Locate the cell with the specified text and output its [x, y] center coordinate. 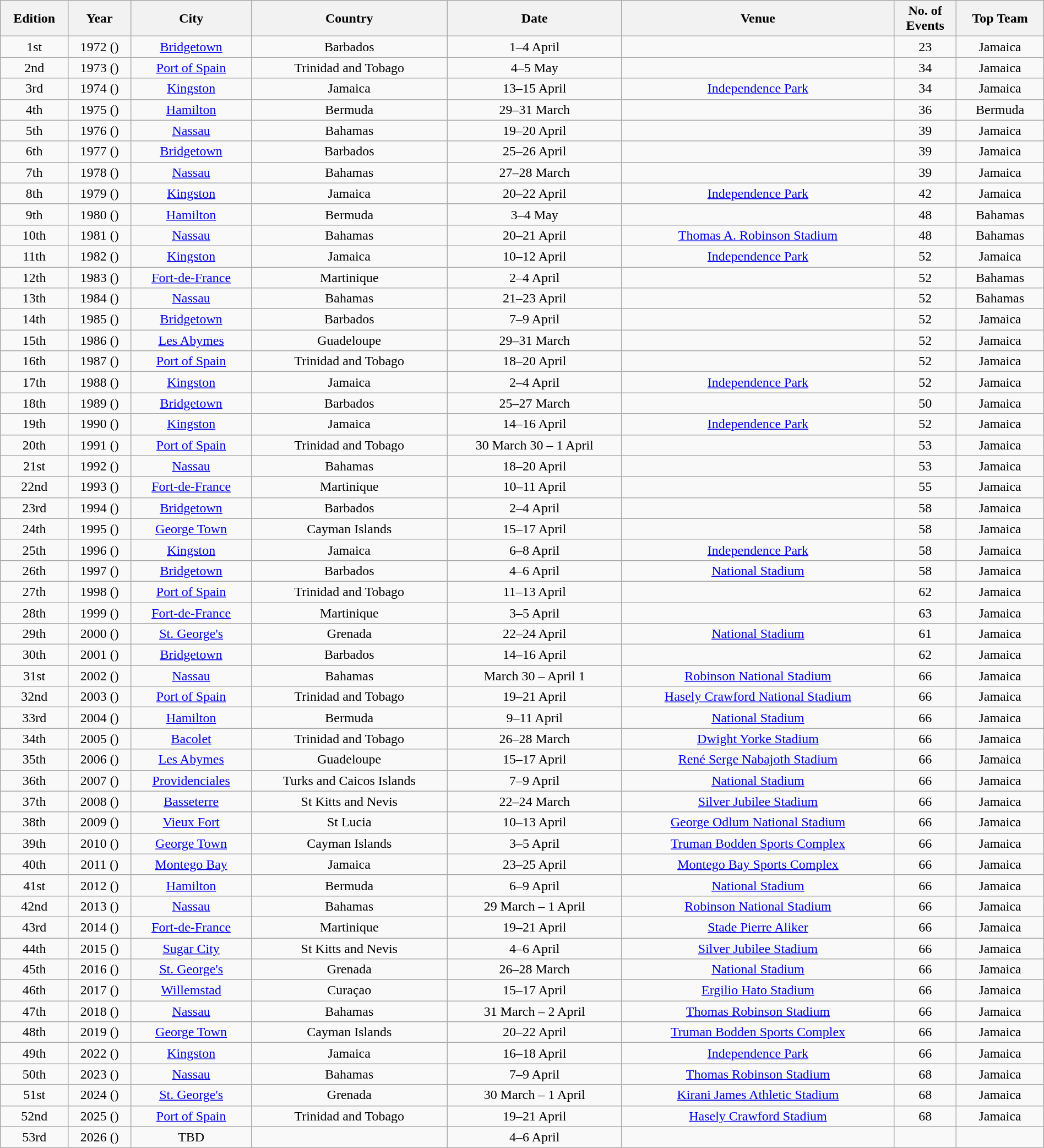
17th [34, 382]
March 30 – April 1 [534, 676]
2017 () [100, 990]
22–24 April [534, 634]
2007 () [100, 781]
50th [34, 1074]
44th [34, 948]
22–24 March [534, 802]
6th [34, 151]
18th [34, 403]
1975 () [100, 110]
29 March – 1 April [534, 906]
22nd [34, 487]
St Lucia [349, 822]
1998 () [100, 592]
Venue [758, 19]
25–27 March [534, 403]
43rd [34, 927]
1972 () [100, 47]
Providenciales [192, 781]
1985 () [100, 320]
1997 () [100, 571]
Country [349, 19]
Vieux Fort [192, 822]
Year [100, 19]
1999 () [100, 613]
16–18 April [534, 1053]
2008 () [100, 802]
4–5 May [534, 68]
1974 () [100, 89]
Montego Bay Sports Complex [758, 864]
Bacolet [192, 739]
19–20 April [534, 131]
2024 () [100, 1095]
1983 () [100, 277]
32nd [34, 697]
24th [34, 529]
16th [34, 361]
1989 () [100, 403]
41st [34, 885]
39th [34, 843]
City [192, 19]
1982 () [100, 256]
21–23 April [534, 299]
Ergilio Hato Stadium [758, 990]
Hasely Crawford National Stadium [758, 697]
27th [34, 592]
13–15 April [534, 89]
6–9 April [534, 885]
1st [34, 47]
55 [925, 487]
36 [925, 110]
1981 () [100, 235]
23–25 April [534, 864]
26th [34, 571]
4th [34, 110]
14th [34, 320]
31 March – 2 April [534, 1011]
1986 () [100, 340]
Curaçao [349, 990]
30th [34, 655]
37th [34, 802]
10–11 April [534, 487]
1996 () [100, 550]
20–21 April [534, 235]
23rd [34, 508]
1977 () [100, 151]
1995 () [100, 529]
49th [34, 1053]
2025 () [100, 1116]
1991 () [100, 445]
48th [34, 1032]
2003 () [100, 697]
2009 () [100, 822]
Top Team [1000, 19]
2012 () [100, 885]
19th [34, 424]
10th [34, 235]
2022 () [100, 1053]
35th [34, 760]
9th [34, 214]
10–13 April [534, 822]
1987 () [100, 361]
21st [34, 466]
Turks and Caicos Islands [349, 781]
52nd [34, 1116]
31st [34, 676]
2018 () [100, 1011]
34th [34, 739]
Kirani James Athletic Stadium [758, 1095]
3rd [34, 89]
7th [34, 172]
2014 () [100, 927]
53rd [34, 1137]
61 [925, 634]
1976 () [100, 131]
George Odlum National Stadium [758, 822]
51st [34, 1095]
15th [34, 340]
42nd [34, 906]
2004 () [100, 718]
2010 () [100, 843]
2001 () [100, 655]
8th [34, 193]
1978 () [100, 172]
2016 () [100, 970]
2000 () [100, 634]
1979 () [100, 193]
Hasely Crawford Stadium [758, 1116]
45th [34, 970]
Willemstad [192, 990]
1990 () [100, 424]
13th [34, 299]
25th [34, 550]
2026 () [100, 1137]
28th [34, 613]
1973 () [100, 68]
63 [925, 613]
Dwight Yorke Stadium [758, 739]
29th [34, 634]
47th [34, 1011]
1994 () [100, 508]
38th [34, 822]
TBD [192, 1137]
2019 () [100, 1032]
1–4 April [534, 47]
2nd [34, 68]
2015 () [100, 948]
11–13 April [534, 592]
40th [34, 864]
6–8 April [534, 550]
3–4 May [534, 214]
10–12 April [534, 256]
25–26 April [534, 151]
23 [925, 47]
11th [34, 256]
1992 () [100, 466]
30 March 30 – 1 April [534, 445]
2013 () [100, 906]
Sugar City [192, 948]
36th [34, 781]
9–11 April [534, 718]
1993 () [100, 487]
1984 () [100, 299]
2005 () [100, 739]
2011 () [100, 864]
1988 () [100, 382]
5th [34, 131]
50 [925, 403]
Edition [34, 19]
Stade Pierre Aliker [758, 927]
No. of Events [925, 19]
2023 () [100, 1074]
René Serge Nabajoth Stadium [758, 760]
Date [534, 19]
27–28 March [534, 172]
Basseterre [192, 802]
2006 () [100, 760]
33rd [34, 718]
2002 () [100, 676]
Thomas A. Robinson Stadium [758, 235]
1980 () [100, 214]
Montego Bay [192, 864]
46th [34, 990]
42 [925, 193]
30 March – 1 April [534, 1095]
12th [34, 277]
20th [34, 445]
